Provide the [x, y] coordinate of the cell's center where the given text is located.  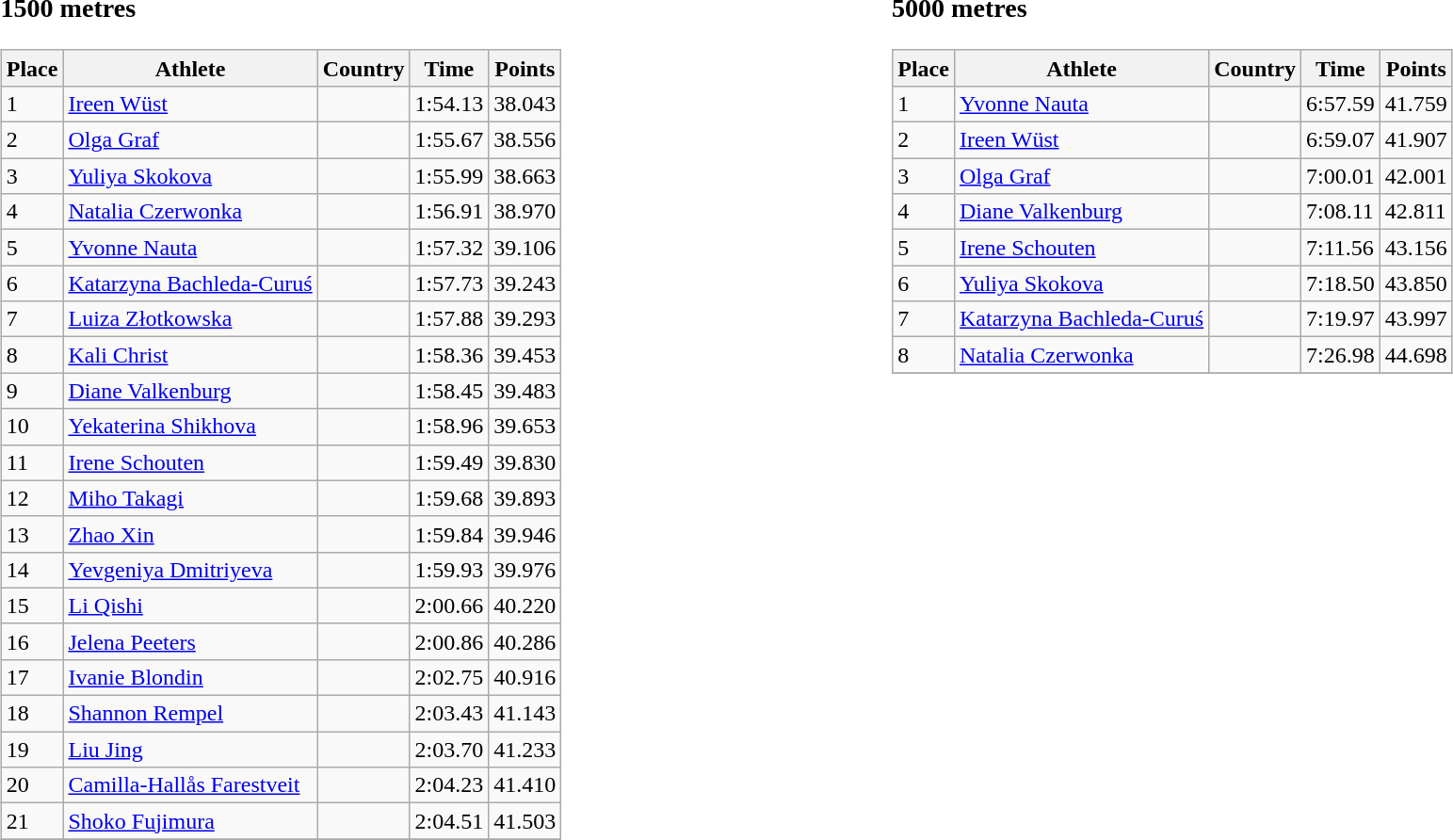
42.001 [1416, 176]
Shannon Rempel [190, 714]
43.850 [1416, 283]
38.043 [525, 104]
39.453 [525, 355]
38.556 [525, 140]
Miho Takagi [190, 498]
41.410 [525, 785]
11 [32, 462]
6:59.07 [1340, 140]
43.156 [1416, 248]
2:00.66 [449, 606]
Luiza Złotkowska [190, 319]
38.663 [525, 176]
39.293 [525, 319]
7:11.56 [1340, 248]
1:57.88 [449, 319]
Shoko Fujimura [190, 821]
2:04.23 [449, 785]
40.916 [525, 677]
41.143 [525, 714]
38.970 [525, 212]
1:58.96 [449, 427]
Ivanie Blondin [190, 677]
12 [32, 498]
1:55.99 [449, 176]
Li Qishi [190, 606]
39.243 [525, 283]
7:19.97 [1340, 319]
7:18.50 [1340, 283]
39.830 [525, 462]
7:26.98 [1340, 355]
2:02.75 [449, 677]
19 [32, 750]
21 [32, 821]
1:59.49 [449, 462]
1:57.32 [449, 248]
9 [32, 391]
6:57.59 [1340, 104]
44.698 [1416, 355]
1:59.93 [449, 570]
42.811 [1416, 212]
43.997 [1416, 319]
39.106 [525, 248]
2:03.43 [449, 714]
18 [32, 714]
40.286 [525, 641]
7:08.11 [1340, 212]
Yekaterina Shikhova [190, 427]
Yevgeniya Dmitriyeva [190, 570]
20 [32, 785]
Jelena Peeters [190, 641]
Kali Christ [190, 355]
7:00.01 [1340, 176]
1:59.68 [449, 498]
39.946 [525, 534]
1:59.84 [449, 534]
2:00.86 [449, 641]
Zhao Xin [190, 534]
14 [32, 570]
2:03.70 [449, 750]
15 [32, 606]
1:56.91 [449, 212]
16 [32, 641]
39.483 [525, 391]
39.653 [525, 427]
1:57.73 [449, 283]
1:54.13 [449, 104]
2:04.51 [449, 821]
39.893 [525, 498]
41.907 [1416, 140]
10 [32, 427]
1:58.45 [449, 391]
17 [32, 677]
1:58.36 [449, 355]
40.220 [525, 606]
Camilla-Hallås Farestveit [190, 785]
13 [32, 534]
Liu Jing [190, 750]
39.976 [525, 570]
41.233 [525, 750]
41.503 [525, 821]
1:55.67 [449, 140]
41.759 [1416, 104]
